For the text-containing cell, return its midpoint in [x, y] coordinate format. 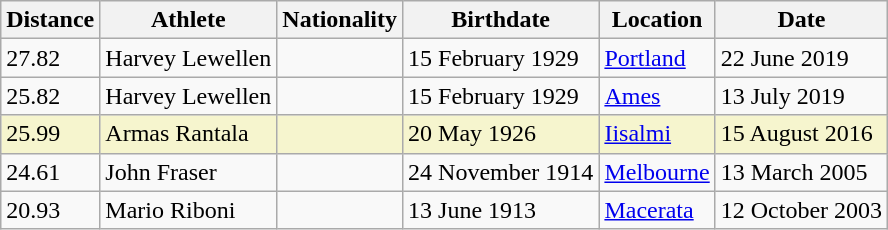
Athlete [188, 20]
Location [657, 20]
12 October 2003 [801, 210]
13 March 2005 [801, 172]
20.93 [50, 210]
John Fraser [188, 172]
Armas Rantala [188, 134]
13 June 1913 [501, 210]
Nationality [340, 20]
Distance [50, 20]
24.61 [50, 172]
13 July 2019 [801, 96]
22 June 2019 [801, 58]
Date [801, 20]
Birthdate [501, 20]
Ames [657, 96]
Portland [657, 58]
24 November 1914 [501, 172]
27.82 [50, 58]
25.99 [50, 134]
15 August 2016 [801, 134]
Iisalmi [657, 134]
20 May 1926 [501, 134]
Macerata [657, 210]
Melbourne [657, 172]
25.82 [50, 96]
Mario Riboni [188, 210]
